Return [X, Y] of the center of cell containing provided text 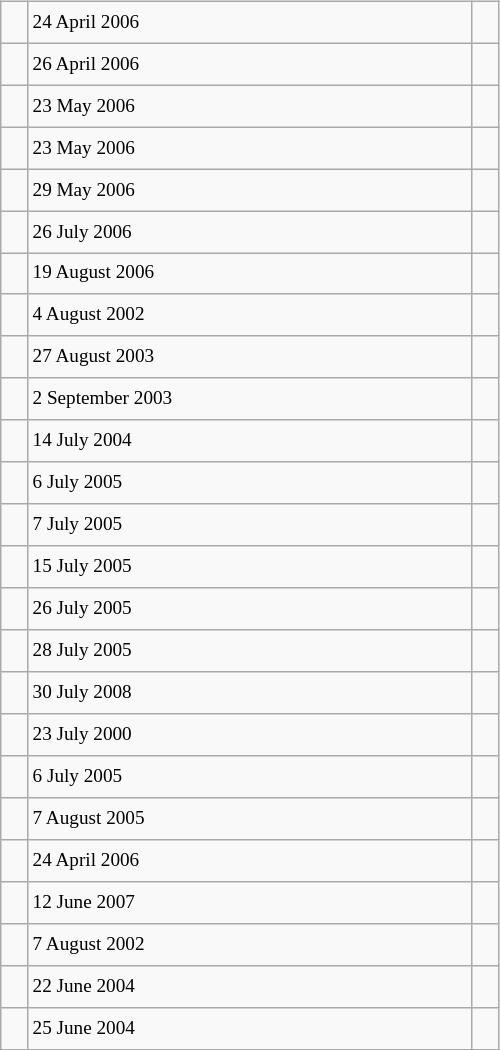
15 July 2005 [250, 567]
26 July 2005 [250, 609]
23 July 2000 [250, 735]
25 June 2004 [250, 1028]
19 August 2006 [250, 274]
26 April 2006 [250, 64]
29 May 2006 [250, 190]
2 September 2003 [250, 399]
7 July 2005 [250, 525]
7 August 2002 [250, 944]
14 July 2004 [250, 441]
30 July 2008 [250, 693]
4 August 2002 [250, 315]
27 August 2003 [250, 357]
22 June 2004 [250, 986]
26 July 2006 [250, 232]
12 June 2007 [250, 902]
28 July 2005 [250, 651]
7 August 2005 [250, 819]
